From the cell containing the given text, extract its center point as (X, Y) coordinate. 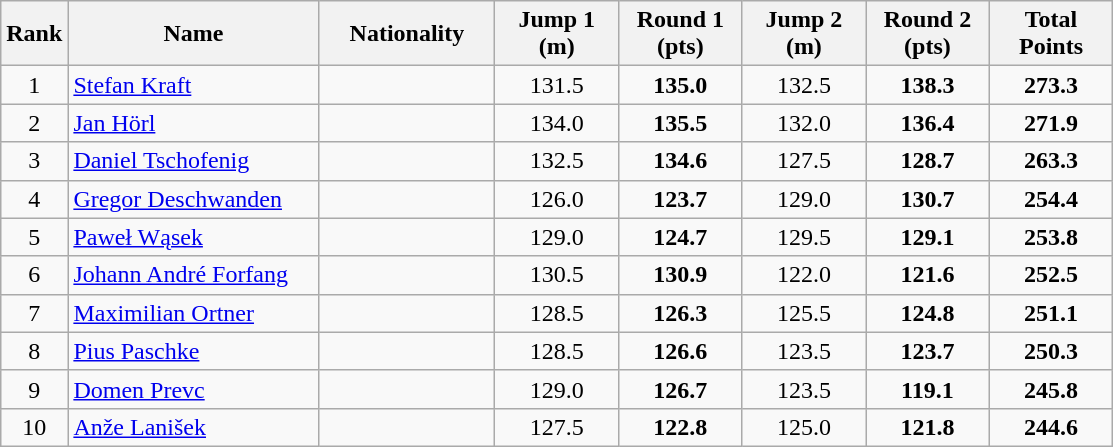
271.9 (1051, 123)
252.5 (1051, 275)
Daniel Tschofenig (194, 161)
121.8 (928, 427)
8 (34, 351)
129.1 (928, 237)
Domen Prevc (194, 389)
Johann André Forfang (194, 275)
130.9 (681, 275)
125.5 (804, 313)
253.8 (1051, 237)
134.0 (557, 123)
2 (34, 123)
124.8 (928, 313)
Jan Hörl (194, 123)
Jump 2 (m) (804, 34)
4 (34, 199)
126.6 (681, 351)
Name (194, 34)
Stefan Kraft (194, 85)
254.4 (1051, 199)
134.6 (681, 161)
132.0 (804, 123)
Pius Paschke (194, 351)
138.3 (928, 85)
7 (34, 313)
126.0 (557, 199)
135.5 (681, 123)
263.3 (1051, 161)
Total Points (1051, 34)
10 (34, 427)
Nationality (407, 34)
130.5 (557, 275)
Anže Lanišek (194, 427)
250.3 (1051, 351)
128.7 (928, 161)
130.7 (928, 199)
1 (34, 85)
131.5 (557, 85)
119.1 (928, 389)
124.7 (681, 237)
122.0 (804, 275)
3 (34, 161)
245.8 (1051, 389)
Jump 1 (m) (557, 34)
122.8 (681, 427)
6 (34, 275)
Paweł Wąsek (194, 237)
136.4 (928, 123)
126.3 (681, 313)
5 (34, 237)
273.3 (1051, 85)
121.6 (928, 275)
244.6 (1051, 427)
Maximilian Ortner (194, 313)
135.0 (681, 85)
Rank (34, 34)
251.1 (1051, 313)
Gregor Deschwanden (194, 199)
125.0 (804, 427)
Round 2 (pts) (928, 34)
126.7 (681, 389)
9 (34, 389)
129.5 (804, 237)
Round 1 (pts) (681, 34)
